Output the [X, Y] coordinate of the center of the cell containing the given text.  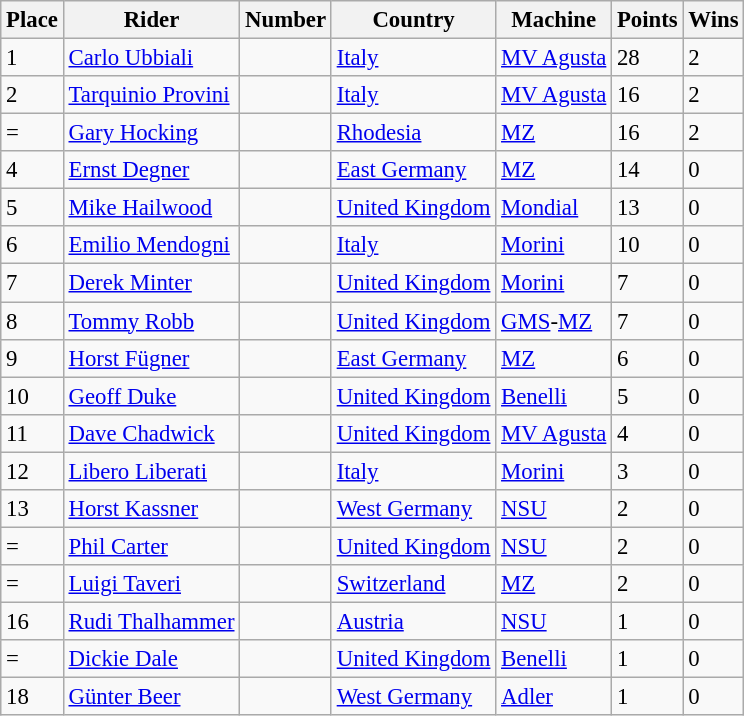
Country [413, 20]
9 [32, 358]
Switzerland [413, 584]
Günter Beer [152, 697]
Adler [554, 697]
8 [32, 321]
14 [648, 170]
Libero Liberati [152, 471]
Dave Chadwick [152, 433]
12 [32, 471]
Ernst Degner [152, 170]
Horst Fügner [152, 358]
Gary Hocking [152, 133]
Rhodesia [413, 133]
Geoff Duke [152, 396]
Number [286, 20]
Derek Minter [152, 283]
Machine [554, 20]
Mike Hailwood [152, 208]
Points [648, 20]
28 [648, 58]
Wins [714, 20]
Austria [413, 621]
Phil Carter [152, 546]
Luigi Taveri [152, 584]
Emilio Mendogni [152, 245]
Tommy Robb [152, 321]
Mondial [554, 208]
Carlo Ubbiali [152, 58]
GMS-MZ [554, 321]
3 [648, 471]
Place [32, 20]
Horst Kassner [152, 509]
Rudi Thalhammer [152, 621]
18 [32, 697]
Rider [152, 20]
Dickie Dale [152, 659]
Tarquinio Provini [152, 95]
11 [32, 433]
